Identify which cell holds the provided text, then report its [x, y] central coordinate. 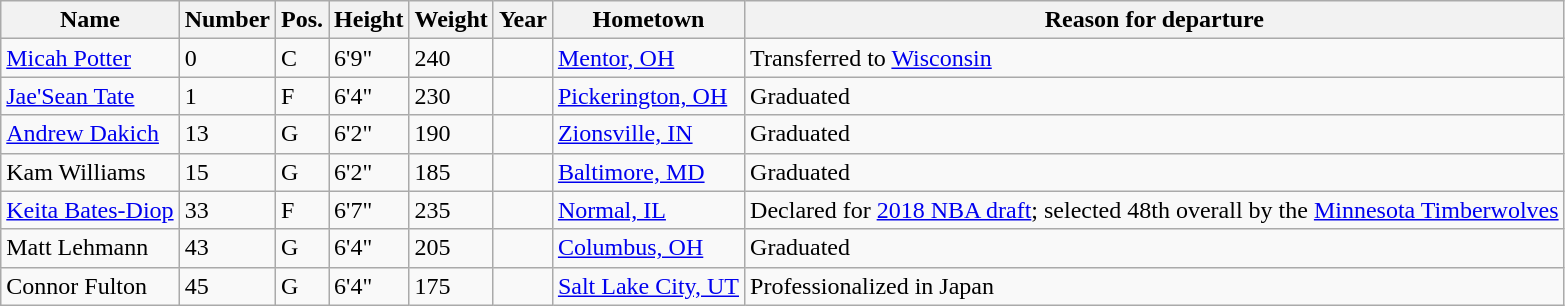
6'7" [369, 210]
33 [227, 210]
Andrew Dakich [90, 134]
Declared for 2018 NBA draft; selected 48th overall by the Minnesota Timberwolves [1155, 210]
0 [227, 58]
Reason for departure [1155, 20]
Keita Bates-Diop [90, 210]
Salt Lake City, UT [648, 286]
Baltimore, MD [648, 172]
Kam Williams [90, 172]
235 [451, 210]
175 [451, 286]
Jae'Sean Tate [90, 96]
Number [227, 20]
13 [227, 134]
Normal, IL [648, 210]
Micah Potter [90, 58]
Pickerington, OH [648, 96]
6'9" [369, 58]
240 [451, 58]
230 [451, 96]
1 [227, 96]
Professionalized in Japan [1155, 286]
45 [227, 286]
Height [369, 20]
15 [227, 172]
Mentor, OH [648, 58]
Weight [451, 20]
Hometown [648, 20]
43 [227, 248]
C [302, 58]
Columbus, OH [648, 248]
Name [90, 20]
Transferred to Wisconsin [1155, 58]
Zionsville, IN [648, 134]
Connor Fulton [90, 286]
185 [451, 172]
Year [522, 20]
Matt Lehmann [90, 248]
205 [451, 248]
Pos. [302, 20]
190 [451, 134]
